From the cell containing the given text, extract its center point as [x, y] coordinate. 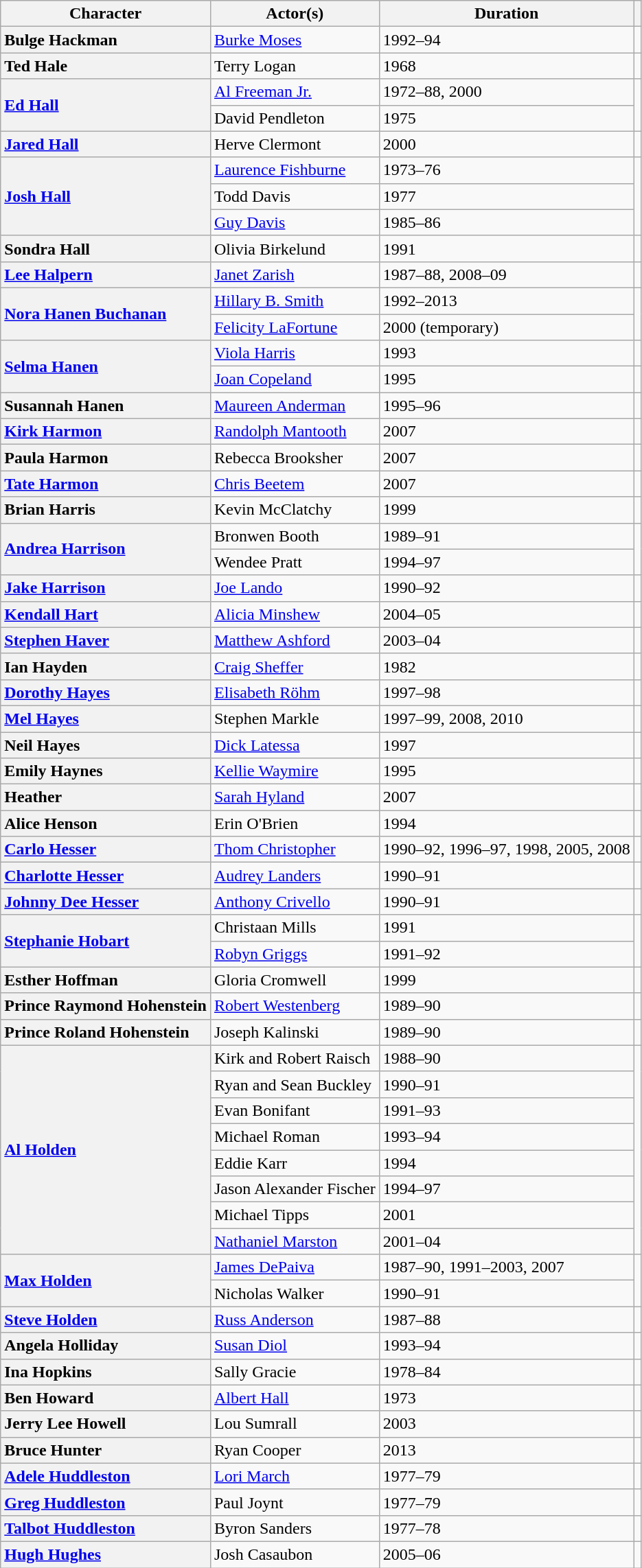
1987–88 [507, 1320]
Ed Hall [106, 105]
Angela Holliday [106, 1346]
Laurence Fishburne [295, 170]
Nicholas Walker [295, 1294]
Joseph Kalinski [295, 1032]
Bronwen Booth [295, 536]
Evan Bonifant [295, 1110]
Michael Roman [295, 1136]
Brian Harris [106, 510]
2005–06 [507, 1554]
1985–86 [507, 222]
Olivia Birkelund [295, 248]
1997–98 [507, 692]
2004–05 [507, 614]
Kevin McClatchy [295, 510]
Ina Hopkins [106, 1372]
2001 [507, 1215]
1989–91 [507, 536]
Eddie Karr [295, 1163]
Todd Davis [295, 196]
1977–78 [507, 1528]
2013 [507, 1450]
Steve Holden [106, 1320]
1973–76 [507, 170]
Tate Harmon [106, 484]
Guy Davis [295, 222]
Esther Hoffman [106, 980]
Selma Hanen [106, 366]
Lee Halpern [106, 274]
Adele Huddleston [106, 1476]
Christaan Mills [295, 928]
Susan Diol [295, 1346]
2003–04 [507, 640]
Felicity LaFortune [295, 327]
Paula Harmon [106, 458]
Viola Harris [295, 353]
Ben Howard [106, 1398]
Jason Alexander Fischer [295, 1189]
Gloria Cromwell [295, 980]
1991–93 [507, 1110]
Herve Clermont [295, 144]
1975 [507, 118]
Elisabeth Röhm [295, 692]
Sally Gracie [295, 1372]
Duration [507, 14]
Kellie Waymire [295, 771]
Albert Hall [295, 1398]
Burke Moses [295, 40]
Matthew Ashford [295, 640]
Wendee Pratt [295, 562]
David Pendleton [295, 118]
Terry Logan [295, 66]
Joan Copeland [295, 379]
Talbot Huddleston [106, 1528]
Greg Huddleston [106, 1502]
Sarah Hyland [295, 797]
1978–84 [507, 1372]
Johnny Dee Hesser [106, 902]
Ryan Cooper [295, 1450]
Actor(s) [295, 14]
Charlotte Hesser [106, 876]
Craig Sheffer [295, 666]
Al Freeman Jr. [295, 92]
Kirk Harmon [106, 432]
Byron Sanders [295, 1528]
1977 [507, 196]
Josh Casaubon [295, 1554]
Robert Westenberg [295, 1006]
Nathaniel Marston [295, 1241]
Neil Hayes [106, 745]
Jake Harrison [106, 588]
Susannah Hanen [106, 406]
1987–90, 1991–2003, 2007 [507, 1267]
Carlo Hesser [106, 850]
Hillary B. Smith [295, 301]
1992–94 [507, 40]
Ian Hayden [106, 666]
1991–92 [507, 954]
Chris Beetem [295, 484]
Kirk and Robert Raisch [295, 1058]
Mel Hayes [106, 718]
Alicia Minshew [295, 614]
1992–2013 [507, 301]
Sondra Hall [106, 248]
Nora Hanen Buchanan [106, 314]
2003 [507, 1424]
Emily Haynes [106, 771]
Dorothy Hayes [106, 692]
Prince Raymond Hohenstein [106, 1006]
1982 [507, 666]
1997 [507, 745]
Janet Zarish [295, 274]
Lori March [295, 1476]
Kendall Hart [106, 614]
Max Holden [106, 1280]
1988–90 [507, 1058]
2000 [507, 144]
1987–88, 2008–09 [507, 274]
1997–99, 2008, 2010 [507, 718]
Hugh Hughes [106, 1554]
Dick Latessa [295, 745]
Stephanie Hobart [106, 941]
Bruce Hunter [106, 1450]
Thom Christopher [295, 850]
Erin O'Brien [295, 823]
2001–04 [507, 1241]
Ryan and Sean Buckley [295, 1084]
Anthony Crivello [295, 902]
1968 [507, 66]
Character [106, 14]
Alice Henson [106, 823]
Andrea Harrison [106, 549]
Ted Hale [106, 66]
Lou Sumrall [295, 1424]
Stephen Haver [106, 640]
Prince Roland Hohenstein [106, 1032]
Audrey Landers [295, 876]
Joe Lando [295, 588]
1972–88, 2000 [507, 92]
1973 [507, 1398]
Josh Hall [106, 196]
Russ Anderson [295, 1320]
Heather [106, 797]
Stephen Markle [295, 718]
Paul Joynt [295, 1502]
Bulge Hackman [106, 40]
James DePaiva [295, 1267]
Maureen Anderman [295, 406]
Randolph Mantooth [295, 432]
Jared Hall [106, 144]
1990–92 [507, 588]
Jerry Lee Howell [106, 1424]
1995–96 [507, 406]
Robyn Griggs [295, 954]
Al Holden [106, 1149]
1993 [507, 353]
2000 (temporary) [507, 327]
Michael Tipps [295, 1215]
1990–92, 1996–97, 1998, 2005, 2008 [507, 850]
Rebecca Brooksher [295, 458]
